For the text-containing cell, return its midpoint in [x, y] coordinate format. 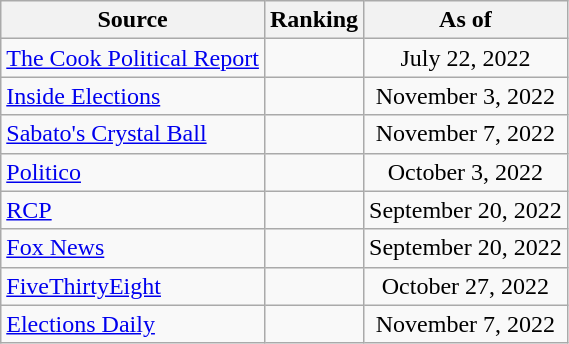
RCP [133, 210]
November 3, 2022 [466, 96]
Fox News [133, 248]
Inside Elections [133, 96]
The Cook Political Report [133, 58]
Sabato's Crystal Ball [133, 134]
Politico [133, 172]
Elections Daily [133, 324]
As of [466, 20]
FiveThirtyEight [133, 286]
October 3, 2022 [466, 172]
July 22, 2022 [466, 58]
Source [133, 20]
Ranking [314, 20]
October 27, 2022 [466, 286]
